Locate the cell with the specified text and output its (x, y) center coordinate. 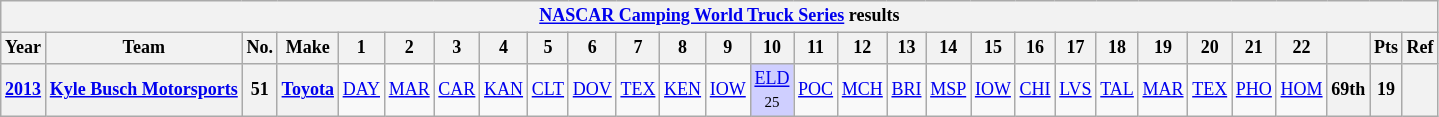
3 (457, 48)
9 (728, 48)
11 (816, 48)
51 (260, 90)
No. (260, 48)
BRI (906, 90)
NASCAR Camping World Truck Series results (720, 16)
12 (862, 48)
HOM (1302, 90)
Team (144, 48)
14 (948, 48)
DOV (592, 90)
CHI (1035, 90)
2 (409, 48)
1 (361, 48)
KEN (683, 90)
DAY (361, 90)
Ref (1420, 48)
4 (504, 48)
8 (683, 48)
Make (308, 48)
18 (1117, 48)
69th (1348, 90)
22 (1302, 48)
Kyle Busch Motorsports (144, 90)
Toyota (308, 90)
MCH (862, 90)
2013 (24, 90)
LVS (1076, 90)
5 (548, 48)
Pts (1386, 48)
Year (24, 48)
20 (1210, 48)
7 (638, 48)
MSP (948, 90)
13 (906, 48)
PHO (1254, 90)
21 (1254, 48)
ELD25 (772, 90)
17 (1076, 48)
10 (772, 48)
CLT (548, 90)
16 (1035, 48)
15 (994, 48)
6 (592, 48)
CAR (457, 90)
POC (816, 90)
KAN (504, 90)
TAL (1117, 90)
